From the cell containing the given text, extract its center point as (X, Y) coordinate. 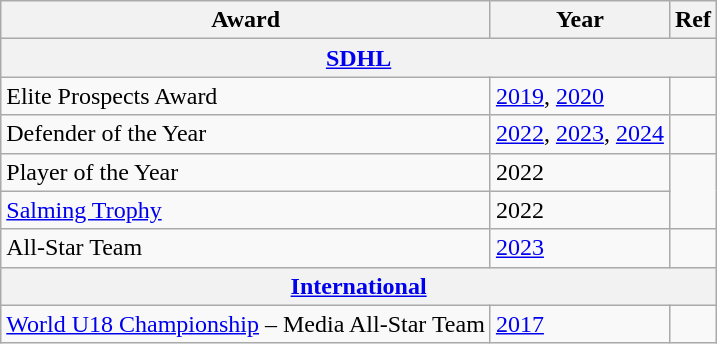
Ref (692, 20)
2023 (580, 248)
2017 (580, 324)
2022, 2023, 2024 (580, 134)
World U18 Championship – Media All-Star Team (246, 324)
All-Star Team (246, 248)
2019, 2020 (580, 96)
Award (246, 20)
Elite Prospects Award (246, 96)
Player of the Year (246, 172)
Defender of the Year (246, 134)
Year (580, 20)
SDHL (359, 58)
Salming Trophy (246, 210)
International (359, 286)
